Identify which cell holds the provided text, then report its [X, Y] central coordinate. 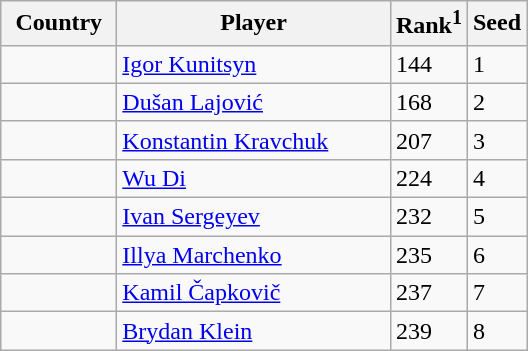
Country [59, 24]
Illya Marchenko [254, 255]
Player [254, 24]
232 [428, 217]
6 [496, 255]
168 [428, 102]
Wu Di [254, 178]
239 [428, 331]
237 [428, 293]
5 [496, 217]
8 [496, 331]
Kamil Čapkovič [254, 293]
3 [496, 140]
Konstantin Kravchuk [254, 140]
4 [496, 178]
Brydan Klein [254, 331]
7 [496, 293]
Dušan Lajović [254, 102]
Ivan Sergeyev [254, 217]
224 [428, 178]
Igor Kunitsyn [254, 64]
Seed [496, 24]
1 [496, 64]
235 [428, 255]
2 [496, 102]
207 [428, 140]
144 [428, 64]
Rank1 [428, 24]
